Capture the cell that displays the provided text and extract its [x, y] central coordinate. 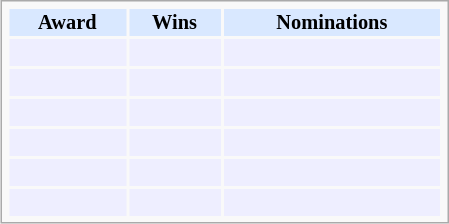
Award [68, 22]
Wins [174, 22]
Nominations [332, 22]
